Return [X, Y] of the center of cell containing provided text 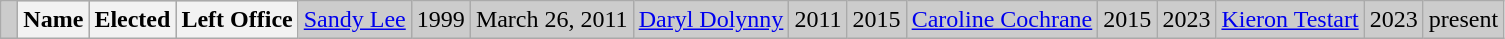
Daryl Dolynny [711, 20]
Left Office [237, 20]
Elected [132, 20]
Name [54, 20]
1999 [440, 20]
2011 [818, 20]
present [1463, 20]
March 26, 2011 [552, 20]
Kieron Testart [1290, 20]
Caroline Cochrane [1002, 20]
Sandy Lee [354, 20]
